Scan for the cell matching the given text and deliver its (X, Y) coordinate at center. 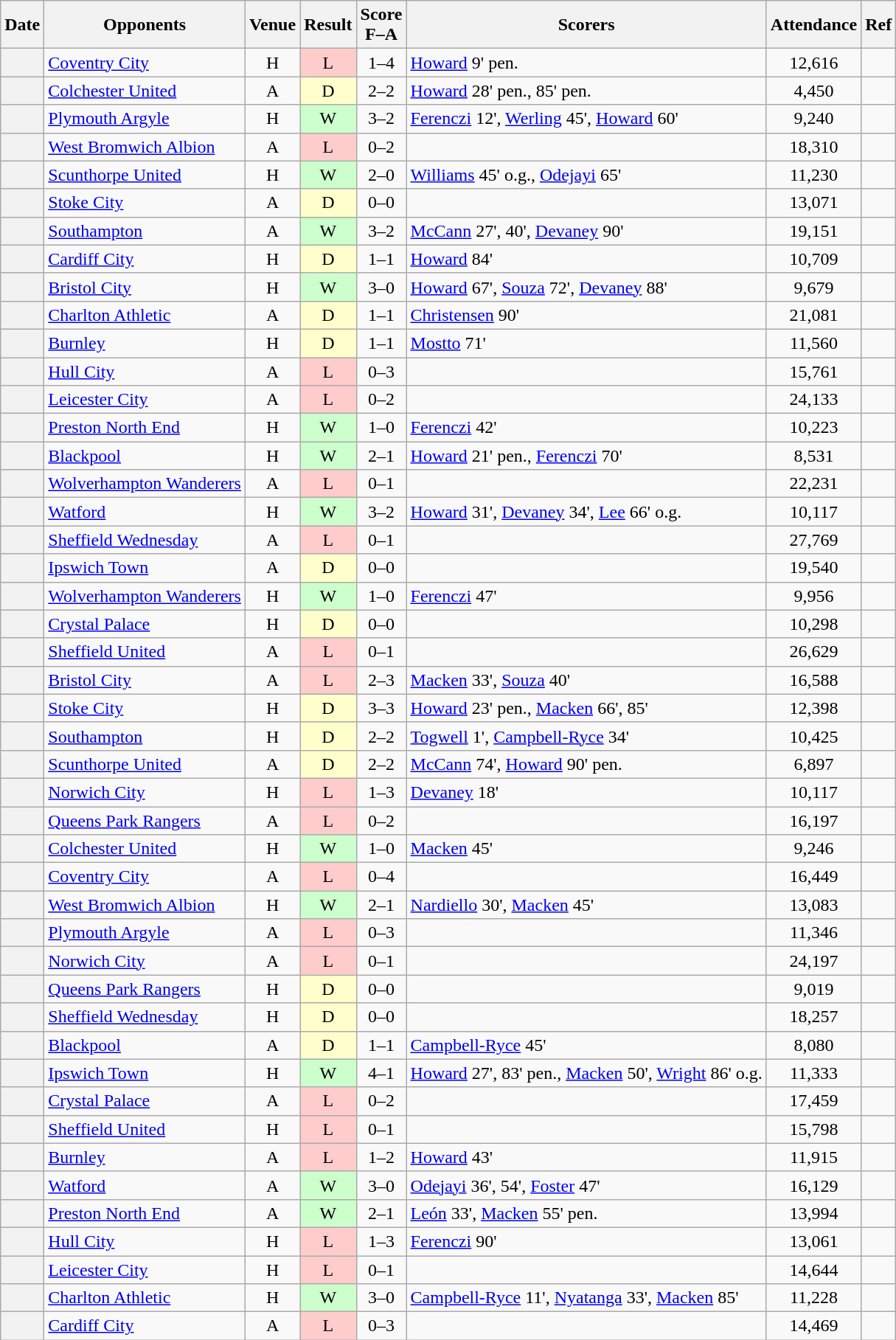
9,240 (813, 119)
10,425 (813, 736)
24,133 (813, 400)
12,398 (813, 708)
Macken 45' (586, 849)
11,228 (813, 1298)
Nardiello 30', Macken 45' (586, 905)
Date (22, 25)
3–3 (381, 708)
8,531 (813, 456)
McCann 27', 40', Devaney 90' (586, 231)
Howard 31', Devaney 34', Lee 66' o.g. (586, 512)
Williams 45' o.g., Odejayi 65' (586, 175)
10,223 (813, 428)
9,679 (813, 287)
Ferenczi 47' (586, 596)
Howard 23' pen., Macken 66', 85' (586, 708)
2–0 (381, 175)
24,197 (813, 961)
18,310 (813, 147)
Ferenczi 42' (586, 428)
11,346 (813, 933)
León 33', Macken 55' pen. (586, 1213)
17,459 (813, 1101)
Ferenczi 12', Werling 45', Howard 60' (586, 119)
16,197 (813, 821)
Opponents (145, 25)
12,616 (813, 63)
27,769 (813, 540)
18,257 (813, 1017)
19,151 (813, 231)
21,081 (813, 315)
22,231 (813, 484)
Result (328, 25)
11,560 (813, 343)
4,450 (813, 91)
11,333 (813, 1073)
15,798 (813, 1129)
15,761 (813, 371)
8,080 (813, 1045)
McCann 74', Howard 90' pen. (586, 764)
19,540 (813, 568)
Ferenczi 90' (586, 1241)
10,298 (813, 624)
13,071 (813, 203)
13,994 (813, 1213)
Scorers (586, 25)
Howard 9' pen. (586, 63)
6,897 (813, 764)
Howard 43' (586, 1157)
4–1 (381, 1073)
Attendance (813, 25)
Togwell 1', Campbell-Ryce 34' (586, 736)
Christensen 90' (586, 315)
16,129 (813, 1185)
Devaney 18' (586, 792)
Ref (879, 25)
16,588 (813, 680)
10,709 (813, 259)
Campbell-Ryce 11', Nyatanga 33', Macken 85' (586, 1298)
16,449 (813, 877)
ScoreF–A (381, 25)
26,629 (813, 652)
14,469 (813, 1326)
Howard 84' (586, 259)
Venue (272, 25)
Macken 33', Souza 40' (586, 680)
Howard 28' pen., 85' pen. (586, 91)
Howard 27', 83' pen., Macken 50', Wright 86' o.g. (586, 1073)
13,061 (813, 1241)
1–2 (381, 1157)
13,083 (813, 905)
11,230 (813, 175)
1–4 (381, 63)
Mostto 71' (586, 343)
14,644 (813, 1269)
Howard 21' pen., Ferenczi 70' (586, 456)
0–4 (381, 877)
Howard 67', Souza 72', Devaney 88' (586, 287)
9,956 (813, 596)
9,019 (813, 989)
Campbell-Ryce 45' (586, 1045)
11,915 (813, 1157)
2–3 (381, 680)
Odejayi 36', 54', Foster 47' (586, 1185)
9,246 (813, 849)
